Determine the (X, Y) coordinate at the center of the cell enclosing the given text.  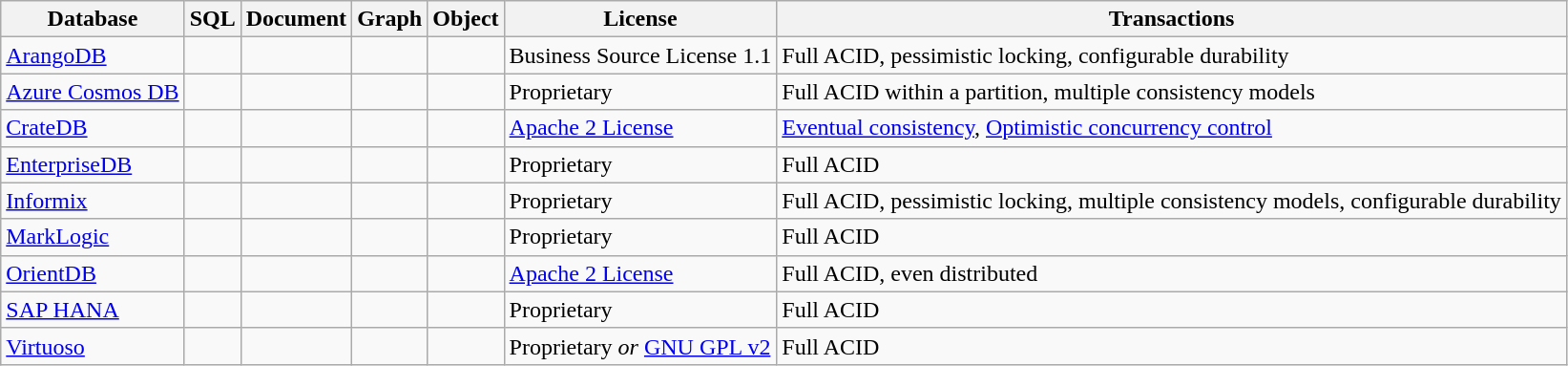
EnterpriseDB (93, 164)
ArangoDB (93, 55)
Business Source License 1.1 (640, 55)
Full ACID, even distributed (1172, 273)
SAP HANA (93, 310)
Informix (93, 201)
License (640, 19)
MarkLogic (93, 237)
SQL (212, 19)
Database (93, 19)
Virtuoso (93, 346)
Full ACID within a partition, multiple consistency models (1172, 92)
OrientDB (93, 273)
Azure Cosmos DB (93, 92)
CrateDB (93, 128)
Full ACID, pessimistic locking, multiple consistency models, configurable durability (1172, 201)
Transactions (1172, 19)
Eventual consistency, Optimistic concurrency control (1172, 128)
Object (466, 19)
Graph (389, 19)
Proprietary or GNU GPL v2 (640, 346)
Document (296, 19)
Full ACID, pessimistic locking, configurable durability (1172, 55)
